Determine the [X, Y] coordinate at the center of the cell enclosing the given text.  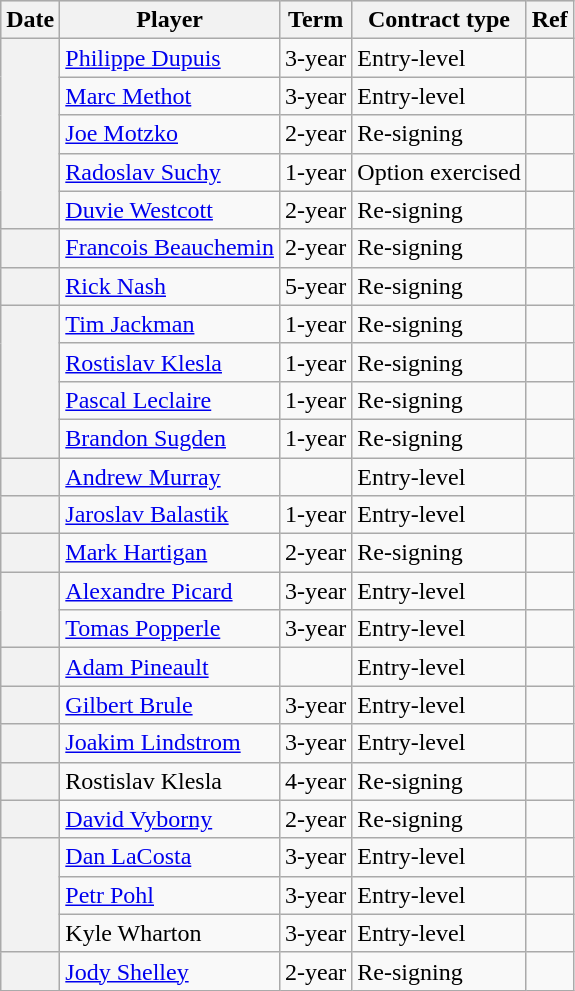
Brandon Sugden [170, 438]
Joakim Lindstrom [170, 743]
Date [30, 20]
Francois Beauchemin [170, 248]
Term [315, 20]
Tomas Popperle [170, 629]
Kyle Wharton [170, 933]
Marc Methot [170, 96]
Duvie Westcott [170, 210]
Dan LaCosta [170, 857]
Tim Jackman [170, 324]
Pascal Leclaire [170, 400]
Jody Shelley [170, 971]
David Vyborny [170, 819]
4-year [315, 781]
Player [170, 20]
Contract type [439, 20]
Radoslav Suchy [170, 172]
Mark Hartigan [170, 553]
Philippe Dupuis [170, 58]
Jaroslav Balastik [170, 515]
5-year [315, 286]
Gilbert Brule [170, 705]
Adam Pineault [170, 667]
Petr Pohl [170, 895]
Option exercised [439, 172]
Ref [550, 20]
Rick Nash [170, 286]
Andrew Murray [170, 477]
Joe Motzko [170, 134]
Alexandre Picard [170, 591]
